Identify which cell holds the provided text, then report its [x, y] central coordinate. 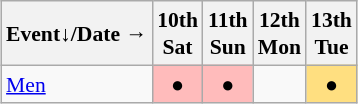
10thSat [178, 33]
12thMon [280, 33]
Men [76, 84]
11thSun [228, 33]
13thTue [332, 33]
Event↓/Date → [76, 33]
